Pinpoint the cell where the given text exists, returning its [X, Y] midpoint coordinate. 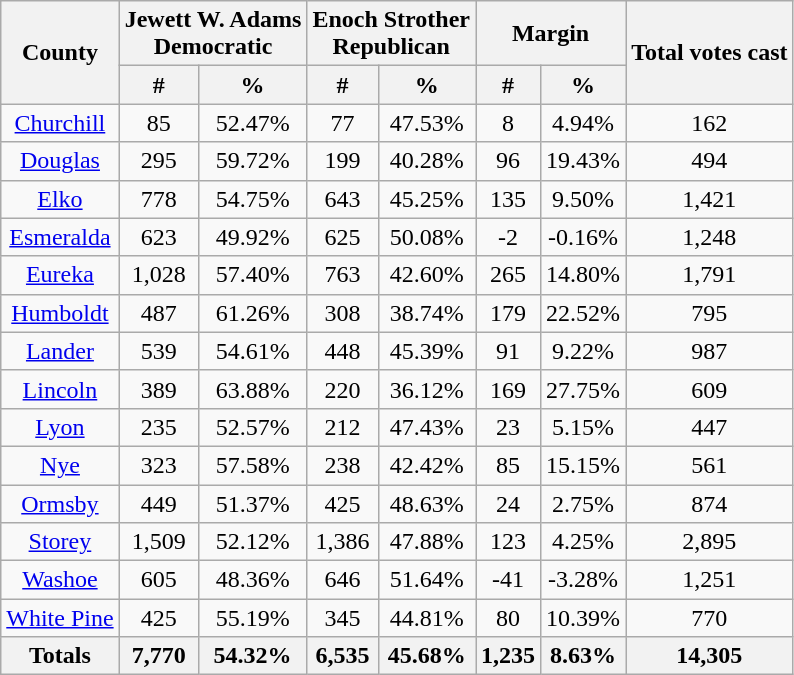
449 [158, 503]
24 [508, 503]
45.25% [426, 199]
4.25% [584, 542]
389 [158, 389]
27.75% [584, 389]
8 [508, 123]
10.39% [584, 618]
135 [508, 199]
561 [710, 465]
605 [158, 580]
91 [508, 351]
-3.28% [584, 580]
623 [158, 237]
7,770 [158, 656]
1,248 [710, 237]
Esmeralda [60, 237]
1,791 [710, 275]
15.15% [584, 465]
6,535 [342, 656]
487 [158, 313]
51.64% [426, 580]
199 [342, 161]
57.40% [252, 275]
Churchill [60, 123]
44.81% [426, 618]
235 [158, 427]
52.12% [252, 542]
1,421 [710, 199]
123 [508, 542]
14.80% [584, 275]
265 [508, 275]
80 [508, 618]
19.43% [584, 161]
763 [342, 275]
42.42% [426, 465]
48.63% [426, 503]
Enoch StrotherRepublican [392, 34]
Margin [551, 34]
Elko [60, 199]
50.08% [426, 237]
45.68% [426, 656]
295 [158, 161]
-2 [508, 237]
212 [342, 427]
52.47% [252, 123]
795 [710, 313]
36.12% [426, 389]
Ormsby [60, 503]
Lander [60, 351]
96 [508, 161]
22.52% [584, 313]
1,509 [158, 542]
308 [342, 313]
63.88% [252, 389]
47.53% [426, 123]
49.92% [252, 237]
-41 [508, 580]
Storey [60, 542]
42.60% [426, 275]
54.32% [252, 656]
646 [342, 580]
61.26% [252, 313]
County [60, 52]
539 [158, 351]
45.39% [426, 351]
238 [342, 465]
162 [710, 123]
494 [710, 161]
47.43% [426, 427]
4.94% [584, 123]
2.75% [584, 503]
778 [158, 199]
47.88% [426, 542]
48.36% [252, 580]
987 [710, 351]
Nye [60, 465]
14,305 [710, 656]
625 [342, 237]
5.15% [584, 427]
Humboldt [60, 313]
Totals [60, 656]
Douglas [60, 161]
Eureka [60, 275]
White Pine [60, 618]
1,251 [710, 580]
Jewett W. AdamsDemocratic [213, 34]
Lincoln [60, 389]
Total votes cast [710, 52]
Washoe [60, 580]
1,028 [158, 275]
38.74% [426, 313]
8.63% [584, 656]
77 [342, 123]
179 [508, 313]
874 [710, 503]
1,235 [508, 656]
770 [710, 618]
9.22% [584, 351]
448 [342, 351]
54.61% [252, 351]
220 [342, 389]
2,895 [710, 542]
447 [710, 427]
323 [158, 465]
55.19% [252, 618]
52.57% [252, 427]
23 [508, 427]
54.75% [252, 199]
609 [710, 389]
169 [508, 389]
51.37% [252, 503]
1,386 [342, 542]
-0.16% [584, 237]
57.58% [252, 465]
643 [342, 199]
345 [342, 618]
9.50% [584, 199]
Lyon [60, 427]
59.72% [252, 161]
40.28% [426, 161]
